Return (X, Y) of the center of cell containing provided text 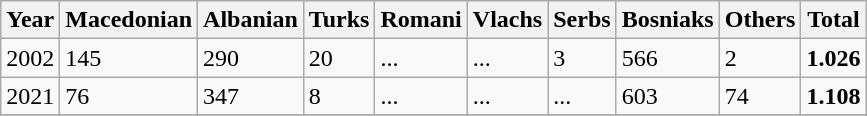
8 (339, 96)
74 (760, 96)
2002 (30, 58)
20 (339, 58)
Albanian (251, 20)
290 (251, 58)
3 (582, 58)
1.026 (834, 58)
Serbs (582, 20)
Romani (421, 20)
1.108 (834, 96)
Year (30, 20)
566 (668, 58)
Vlachs (507, 20)
2021 (30, 96)
Macedonian (129, 20)
145 (129, 58)
2 (760, 58)
347 (251, 96)
Turks (339, 20)
603 (668, 96)
Others (760, 20)
76 (129, 96)
Total (834, 20)
Bosniaks (668, 20)
